Find where the given text appears and provide that cell's center as [X, Y] coordinate. 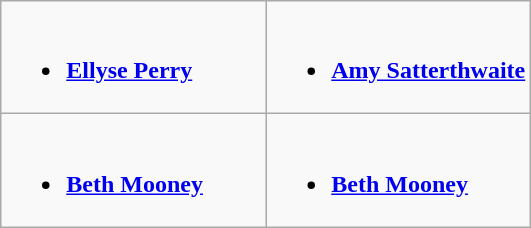
Ellyse Perry [134, 58]
Amy Satterthwaite [398, 58]
